Pinpoint the cell where the given text exists, returning its (X, Y) midpoint coordinate. 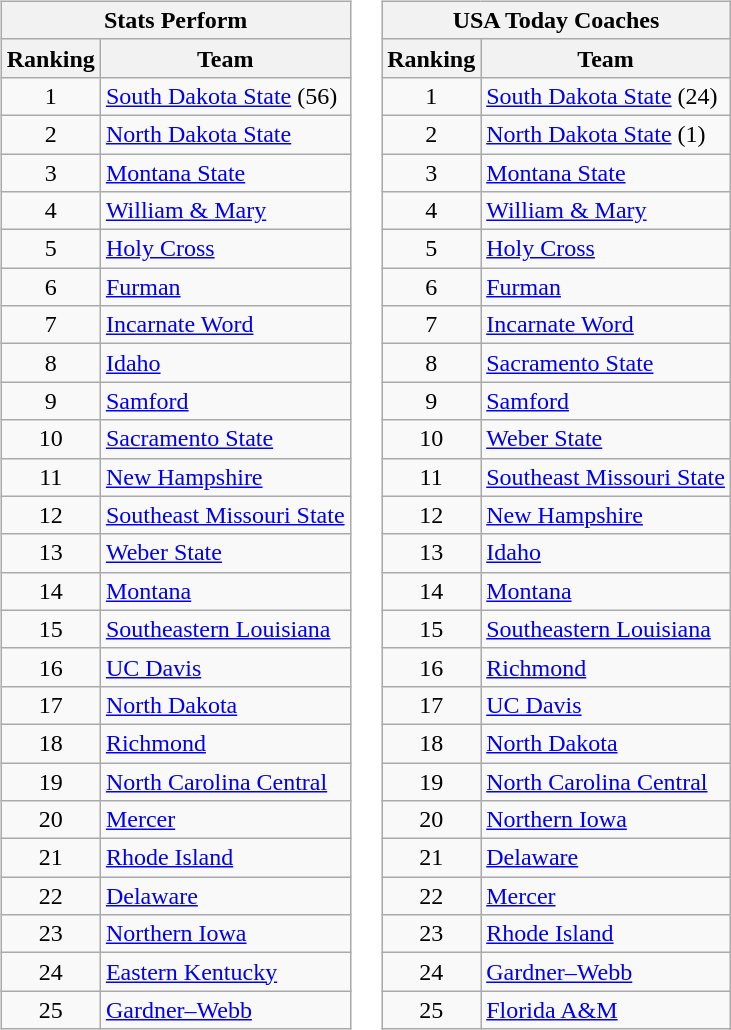
South Dakota State (24) (606, 96)
North Dakota State (1) (606, 134)
North Dakota State (225, 134)
USA Today Coaches (556, 20)
South Dakota State (56) (225, 96)
Florida A&M (606, 1010)
Eastern Kentucky (225, 972)
Stats Perform (176, 20)
